Detect which cell encompasses the target text, then output its [X, Y] center coordinate. 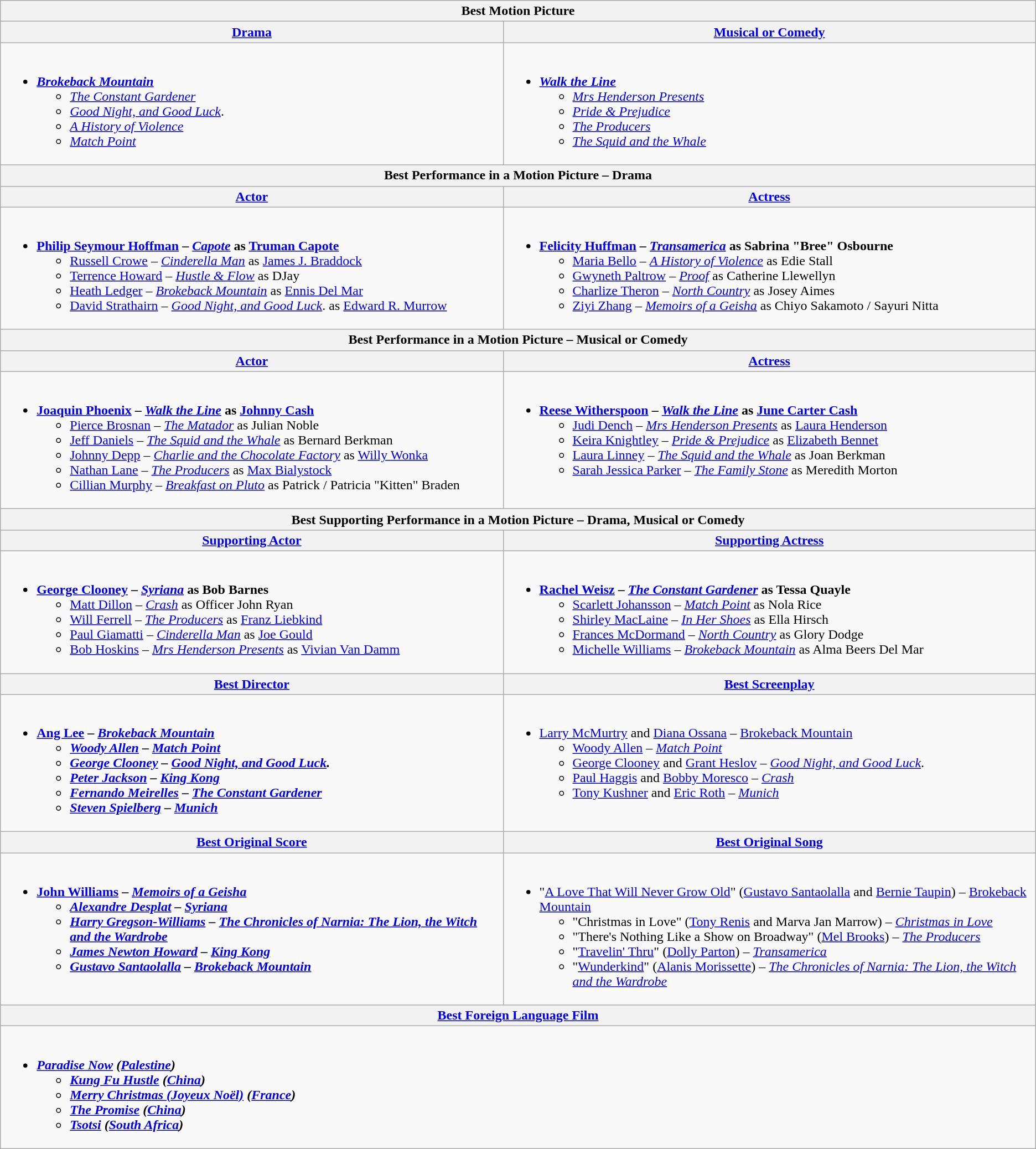
Best Director [252, 684]
Walk the LineMrs Henderson PresentsPride & PrejudiceThe ProducersThe Squid and the Whale [769, 104]
Best Performance in a Motion Picture – Drama [518, 175]
Best Screenplay [769, 684]
Best Motion Picture [518, 11]
Best Performance in a Motion Picture – Musical or Comedy [518, 340]
Supporting Actress [769, 540]
Best Original Score [252, 842]
Musical or Comedy [769, 32]
Supporting Actor [252, 540]
Drama [252, 32]
Paradise Now (Palestine)Kung Fu Hustle (China)Merry Christmas (Joyeux Noël) (France)The Promise (China)Tsotsi (South Africa) [518, 1087]
Best Foreign Language Film [518, 1016]
Brokeback MountainThe Constant GardenerGood Night, and Good Luck.A History of ViolenceMatch Point [252, 104]
Best Original Song [769, 842]
Best Supporting Performance in a Motion Picture – Drama, Musical or Comedy [518, 519]
